Locate the cell with the specified text and output its (X, Y) center coordinate. 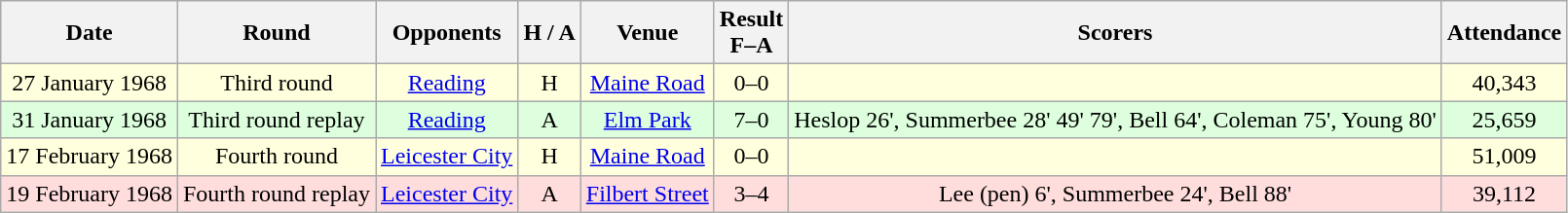
Date (90, 33)
40,343 (1504, 83)
31 January 1968 (90, 120)
Scorers (1116, 33)
3–4 (751, 194)
H / A (549, 33)
Elm Park (647, 120)
Third round (277, 83)
Heslop 26', Summerbee 28' 49' 79', Bell 64', Coleman 75', Young 80' (1116, 120)
Lee (pen) 6', Summerbee 24', Bell 88' (1116, 194)
ResultF–A (751, 33)
19 February 1968 (90, 194)
Opponents (447, 33)
17 February 1968 (90, 157)
Round (277, 33)
Attendance (1504, 33)
27 January 1968 (90, 83)
Fourth round replay (277, 194)
39,112 (1504, 194)
25,659 (1504, 120)
Filbert Street (647, 194)
Venue (647, 33)
Fourth round (277, 157)
7–0 (751, 120)
Third round replay (277, 120)
51,009 (1504, 157)
